Capture the cell that displays the provided text and extract its [x, y] central coordinate. 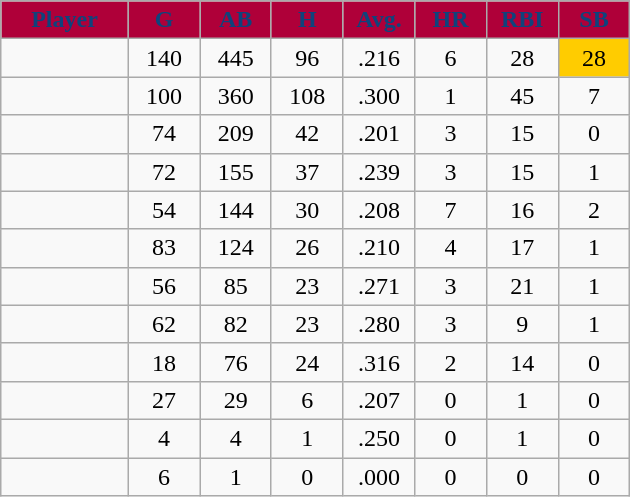
SB [594, 20]
85 [236, 286]
140 [164, 58]
37 [307, 172]
.210 [379, 248]
.271 [379, 286]
83 [164, 248]
155 [236, 172]
AB [236, 20]
14 [522, 362]
45 [522, 96]
24 [307, 362]
HR [451, 20]
.316 [379, 362]
72 [164, 172]
96 [307, 58]
.239 [379, 172]
54 [164, 210]
445 [236, 58]
.250 [379, 438]
.000 [379, 477]
16 [522, 210]
Player [64, 20]
.280 [379, 324]
9 [522, 324]
209 [236, 134]
29 [236, 400]
76 [236, 362]
144 [236, 210]
82 [236, 324]
27 [164, 400]
.207 [379, 400]
30 [307, 210]
.201 [379, 134]
.300 [379, 96]
26 [307, 248]
74 [164, 134]
108 [307, 96]
124 [236, 248]
56 [164, 286]
Avg. [379, 20]
42 [307, 134]
G [164, 20]
21 [522, 286]
360 [236, 96]
.216 [379, 58]
17 [522, 248]
RBI [522, 20]
H [307, 20]
18 [164, 362]
.208 [379, 210]
62 [164, 324]
100 [164, 96]
